Scan for the cell matching the given text and deliver its (X, Y) coordinate at center. 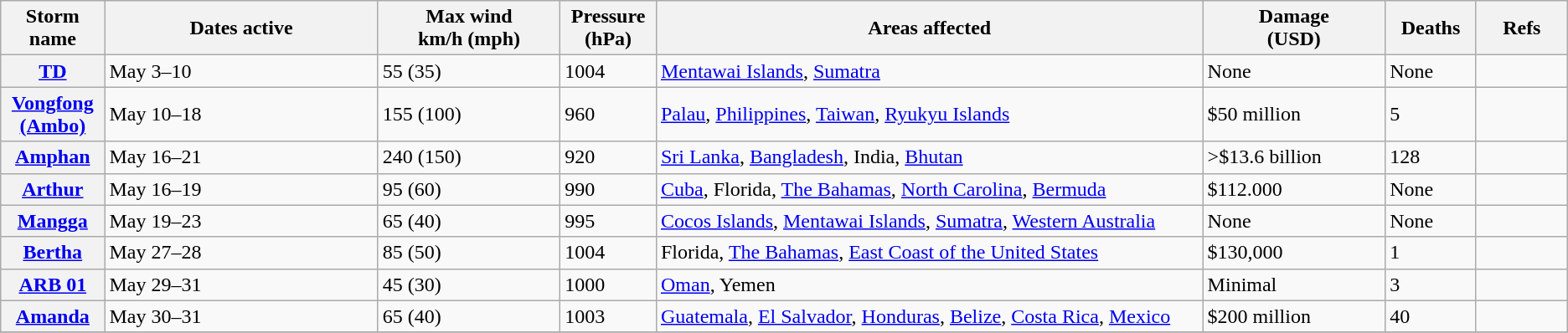
920 (608, 157)
45 (30) (469, 284)
960 (608, 114)
Max windkm/h (mph) (469, 28)
Cocos Islands, Mentawai Islands, Sumatra, Western Australia (930, 221)
Mentawai Islands, Sumatra (930, 71)
Palau, Philippines, Taiwan, Ryukyu Islands (930, 114)
Mangga (53, 221)
3 (1431, 284)
May 27–28 (241, 253)
$50 million (1294, 114)
May 29–31 (241, 284)
Cuba, Florida, The Bahamas, North Carolina, Bermuda (930, 189)
55 (35) (469, 71)
$200 million (1294, 316)
May 19–23 (241, 221)
5 (1431, 114)
Pressure(hPa) (608, 28)
995 (608, 221)
Refs (1521, 28)
155 (100) (469, 114)
May 3–10 (241, 71)
$112.000 (1294, 189)
May 16–19 (241, 189)
Storm name (53, 28)
40 (1431, 316)
1 (1431, 253)
Amphan (53, 157)
Dates active (241, 28)
May 10–18 (241, 114)
95 (60) (469, 189)
Guatemala, El Salvador, Honduras, Belize, Costa Rica, Mexico (930, 316)
May 16–21 (241, 157)
Oman, Yemen (930, 284)
1000 (608, 284)
TD (53, 71)
Damage(USD) (1294, 28)
Vongfong (Ambo) (53, 114)
$130,000 (1294, 253)
May 30–31 (241, 316)
240 (150) (469, 157)
128 (1431, 157)
Amanda (53, 316)
Areas affected (930, 28)
85 (50) (469, 253)
990 (608, 189)
Minimal (1294, 284)
>$13.6 billion (1294, 157)
Deaths (1431, 28)
Florida, The Bahamas, East Coast of the United States (930, 253)
ARB 01 (53, 284)
Bertha (53, 253)
1003 (608, 316)
Sri Lanka, Bangladesh, India, Bhutan (930, 157)
Arthur (53, 189)
